Detect which cell encompasses the target text, then output its [x, y] center coordinate. 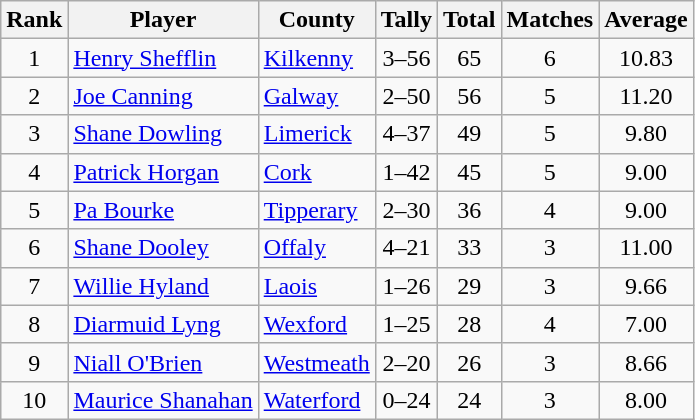
11.00 [646, 248]
County [316, 20]
7 [34, 286]
Galway [316, 96]
Diarmuid Lyng [163, 324]
Shane Dowling [163, 134]
28 [469, 324]
Limerick [316, 134]
Rank [34, 20]
Player [163, 20]
65 [469, 58]
Joe Canning [163, 96]
Offaly [316, 248]
8.66 [646, 362]
1 [34, 58]
Kilkenny [316, 58]
Patrick Horgan [163, 172]
Waterford [316, 400]
45 [469, 172]
Tipperary [316, 210]
Average [646, 20]
Willie Hyland [163, 286]
Westmeath [316, 362]
9.66 [646, 286]
0–24 [406, 400]
56 [469, 96]
33 [469, 248]
Matches [550, 20]
Cork [316, 172]
9.80 [646, 134]
10 [34, 400]
2–30 [406, 210]
Henry Shefflin [163, 58]
4–37 [406, 134]
Shane Dooley [163, 248]
2 [34, 96]
10.83 [646, 58]
4–21 [406, 248]
Niall O'Brien [163, 362]
2–50 [406, 96]
Tally [406, 20]
7.00 [646, 324]
2–20 [406, 362]
11.20 [646, 96]
1–42 [406, 172]
1–25 [406, 324]
Total [469, 20]
49 [469, 134]
36 [469, 210]
9 [34, 362]
29 [469, 286]
Laois [316, 286]
3–56 [406, 58]
26 [469, 362]
8 [34, 324]
24 [469, 400]
Wexford [316, 324]
Maurice Shanahan [163, 400]
1–26 [406, 286]
8.00 [646, 400]
Pa Bourke [163, 210]
